Scan for the cell matching the given text and deliver its [X, Y] coordinate at center. 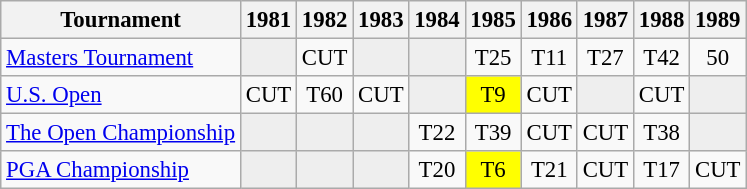
Masters Tournament [121, 58]
T39 [493, 133]
T21 [549, 170]
T25 [493, 58]
1982 [325, 20]
PGA Championship [121, 170]
T17 [661, 170]
T20 [437, 170]
Tournament [121, 20]
1989 [718, 20]
T22 [437, 133]
1987 [605, 20]
T42 [661, 58]
1981 [268, 20]
1986 [549, 20]
1983 [381, 20]
T9 [493, 95]
U.S. Open [121, 95]
T27 [605, 58]
1984 [437, 20]
T38 [661, 133]
1988 [661, 20]
T11 [549, 58]
1985 [493, 20]
The Open Championship [121, 133]
50 [718, 58]
T60 [325, 95]
T6 [493, 170]
